Locate the cell with the specified text and output its (X, Y) center coordinate. 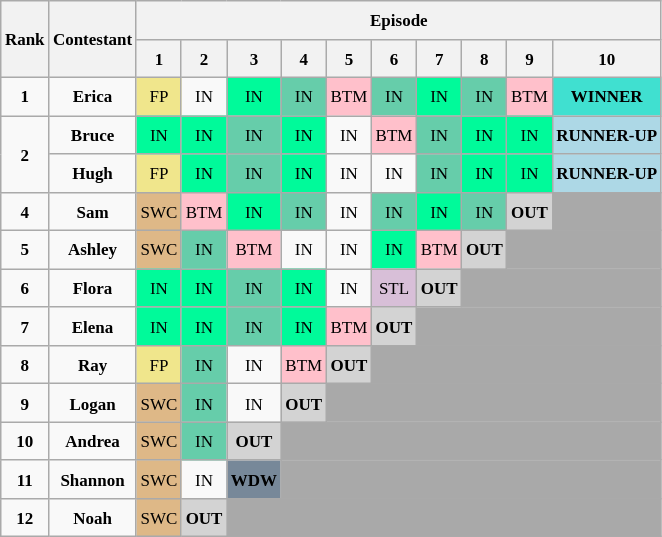
Bruce (93, 135)
Shannon (93, 480)
Episode (398, 20)
Ray (93, 365)
Andrea (93, 441)
12 (25, 518)
WDW (254, 480)
Sam (93, 212)
STL (394, 288)
Noah (93, 518)
Elena (93, 326)
Contestant (93, 40)
Flora (93, 288)
Rank (25, 40)
11 (25, 480)
Erica (93, 97)
Hugh (93, 173)
3 (254, 58)
WINNER (606, 97)
Logan (93, 403)
Ashley (93, 250)
